For the text-containing cell, return its midpoint in (x, y) coordinate format. 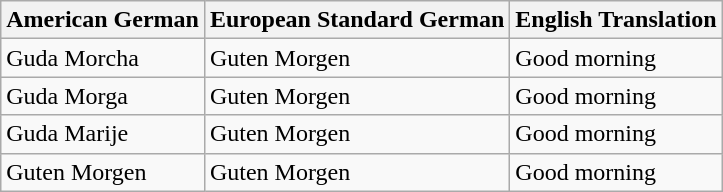
American German (103, 20)
Guda Morcha (103, 58)
European Standard German (356, 20)
English Translation (616, 20)
Guda Morga (103, 96)
Guda Marije (103, 134)
